Extract the [x, y] coordinate from the center of the cell holding the provided text.  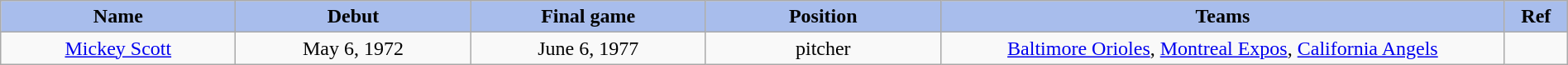
Baltimore Orioles, Montreal Expos, California Angels [1222, 48]
pitcher [823, 48]
Ref [1536, 17]
Mickey Scott [118, 48]
Final game [588, 17]
Teams [1222, 17]
June 6, 1977 [588, 48]
Position [823, 17]
May 6, 1972 [353, 48]
Name [118, 17]
Debut [353, 17]
